Locate the cell with the specified text and output its (x, y) center coordinate. 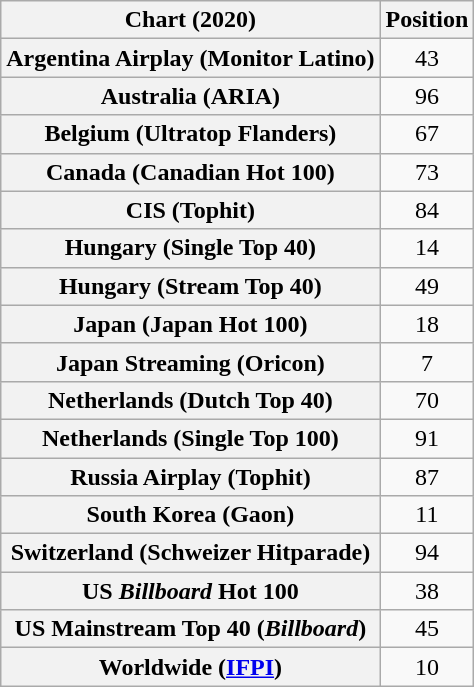
US Mainstream Top 40 (Billboard) (190, 629)
43 (427, 58)
70 (427, 400)
Japan (Japan Hot 100) (190, 324)
Argentina Airplay (Monitor Latino) (190, 58)
84 (427, 210)
Canada (Canadian Hot 100) (190, 172)
Worldwide (IFPI) (190, 667)
Japan Streaming (Oricon) (190, 362)
7 (427, 362)
96 (427, 96)
94 (427, 553)
49 (427, 286)
Position (427, 20)
Netherlands (Single Top 100) (190, 438)
18 (427, 324)
Belgium (Ultratop Flanders) (190, 134)
Russia Airplay (Tophit) (190, 477)
10 (427, 667)
Australia (ARIA) (190, 96)
14 (427, 248)
38 (427, 591)
South Korea (Gaon) (190, 515)
Netherlands (Dutch Top 40) (190, 400)
CIS (Tophit) (190, 210)
Switzerland (Schweizer Hitparade) (190, 553)
45 (427, 629)
91 (427, 438)
US Billboard Hot 100 (190, 591)
87 (427, 477)
11 (427, 515)
73 (427, 172)
Chart (2020) (190, 20)
Hungary (Single Top 40) (190, 248)
67 (427, 134)
Hungary (Stream Top 40) (190, 286)
